Search for the cell housing the specified text and yield its (X, Y) center coordinate. 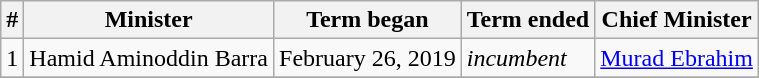
February 26, 2019 (368, 58)
Minister (149, 20)
incumbent (528, 58)
Murad Ebrahim (677, 58)
# (12, 20)
Term ended (528, 20)
Term began (368, 20)
1 (12, 58)
Chief Minister (677, 20)
Hamid Aminoddin Barra (149, 58)
